Output the (x, y) coordinate of the center of the cell containing the given text.  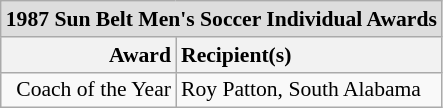
Award (88, 55)
Roy Patton, South Alabama (309, 90)
1987 Sun Belt Men's Soccer Individual Awards (222, 19)
Recipient(s) (309, 55)
Coach of the Year (88, 90)
